Return the (x, y) coordinate for the center point of the cell that contains the specified text.  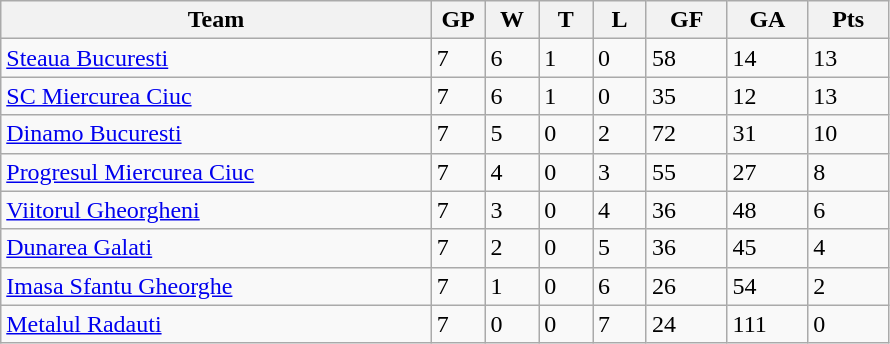
14 (768, 58)
55 (686, 172)
72 (686, 134)
Team (216, 20)
8 (848, 172)
26 (686, 286)
10 (848, 134)
54 (768, 286)
31 (768, 134)
111 (768, 324)
GA (768, 20)
45 (768, 248)
24 (686, 324)
L (620, 20)
Imasa Sfantu Gheorghe (216, 286)
58 (686, 58)
Metalul Radauti (216, 324)
27 (768, 172)
W (512, 20)
12 (768, 96)
Dunarea Galati (216, 248)
Progresul Miercurea Ciuc (216, 172)
T (566, 20)
GF (686, 20)
Pts (848, 20)
Steaua Bucuresti (216, 58)
35 (686, 96)
Dinamo Bucuresti (216, 134)
GP (458, 20)
SC Miercurea Ciuc (216, 96)
48 (768, 210)
Viitorul Gheorgheni (216, 210)
